Output the [X, Y] coordinate of the center of the cell containing the given text.  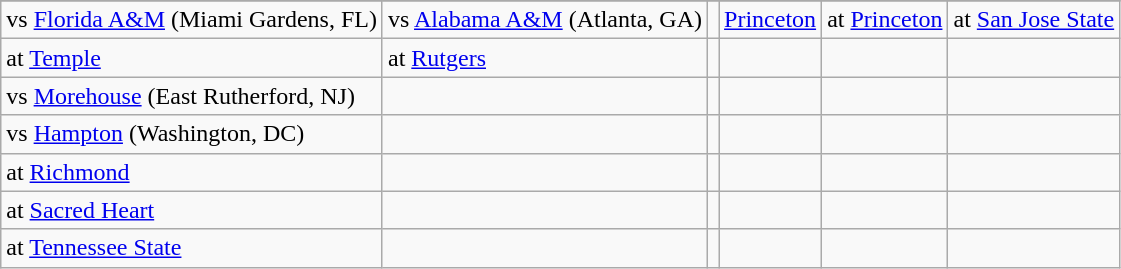
at Tennessee State [192, 248]
vs Hampton (Washington, DC) [192, 134]
Princeton [770, 20]
vs Alabama A&M (Atlanta, GA) [544, 20]
vs Florida A&M (Miami Gardens, FL) [192, 20]
at Sacred Heart [192, 210]
vs Morehouse (East Rutherford, NJ) [192, 96]
at San Jose State [1034, 20]
at Temple [192, 58]
at Richmond [192, 172]
at Rutgers [544, 58]
at Princeton [885, 20]
